Determine the [X, Y] coordinate at the center of the cell enclosing the given text.  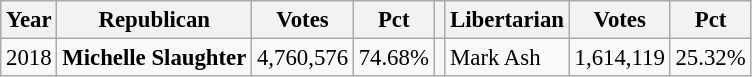
2018 [29, 58]
1,614,119 [620, 58]
25.32% [710, 58]
Mark Ash [507, 58]
Republican [154, 20]
4,760,576 [303, 58]
74.68% [394, 58]
Year [29, 20]
Michelle Slaughter [154, 58]
Libertarian [507, 20]
